Capture the cell that displays the provided text and extract its [x, y] central coordinate. 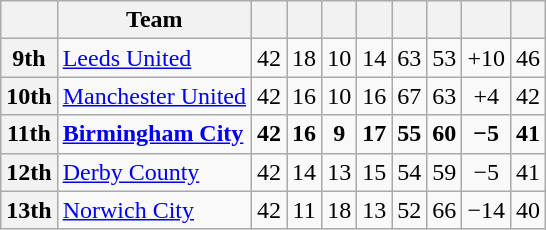
+10 [486, 58]
+4 [486, 96]
12th [29, 172]
10th [29, 96]
Norwich City [154, 210]
15 [374, 172]
Leeds United [154, 58]
Team [154, 20]
54 [410, 172]
67 [410, 96]
60 [444, 134]
13th [29, 210]
Derby County [154, 172]
Birmingham City [154, 134]
59 [444, 172]
Manchester United [154, 96]
46 [528, 58]
9 [340, 134]
17 [374, 134]
52 [410, 210]
55 [410, 134]
11th [29, 134]
66 [444, 210]
9th [29, 58]
53 [444, 58]
11 [304, 210]
−14 [486, 210]
40 [528, 210]
